Return the (X, Y) coordinate for the center point of the cell that contains the specified text.  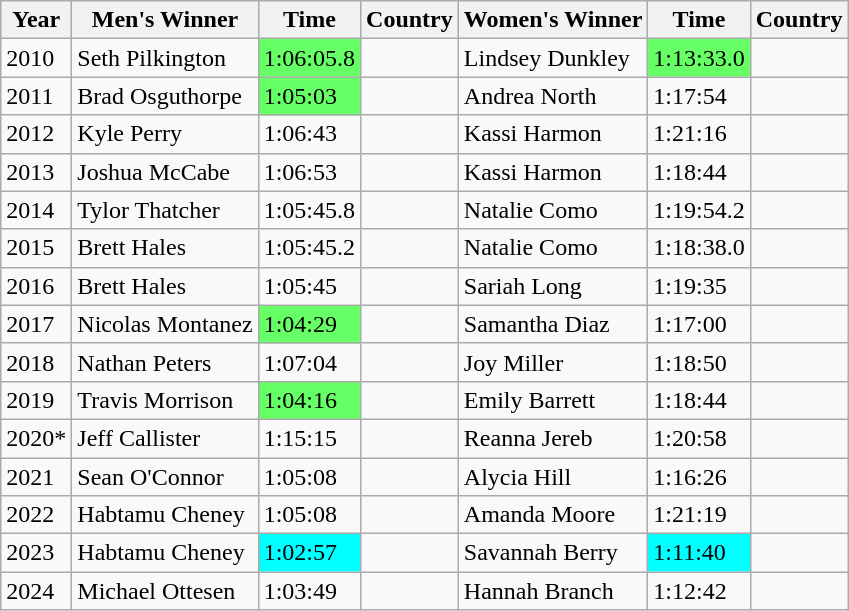
1:15:15 (309, 438)
Sariah Long (553, 286)
1:03:49 (309, 591)
Women's Winner (553, 20)
2023 (36, 553)
1:11:40 (699, 553)
Jeff Callister (165, 438)
2017 (36, 324)
2011 (36, 96)
1:18:50 (699, 362)
1:19:54.2 (699, 210)
1:21:19 (699, 515)
Amanda Moore (553, 515)
Nathan Peters (165, 362)
Hannah Branch (553, 591)
2021 (36, 477)
1:18:38.0 (699, 248)
2010 (36, 58)
Sean O'Connor (165, 477)
1:04:29 (309, 324)
1:20:58 (699, 438)
Men's Winner (165, 20)
Reanna Jereb (553, 438)
1:05:45.8 (309, 210)
Seth Pilkington (165, 58)
1:06:53 (309, 172)
2015 (36, 248)
2018 (36, 362)
Andrea North (553, 96)
1:16:26 (699, 477)
1:04:16 (309, 400)
2020* (36, 438)
Samantha Diaz (553, 324)
2013 (36, 172)
2022 (36, 515)
1:05:03 (309, 96)
1:07:04 (309, 362)
Michael Ottesen (165, 591)
Kyle Perry (165, 134)
2024 (36, 591)
2019 (36, 400)
Year (36, 20)
Nicolas Montanez (165, 324)
2014 (36, 210)
1:17:00 (699, 324)
1:19:35 (699, 286)
1:05:45 (309, 286)
1:06:43 (309, 134)
Joy Miller (553, 362)
1:02:57 (309, 553)
2012 (36, 134)
1:13:33.0 (699, 58)
1:05:45.2 (309, 248)
1:12:42 (699, 591)
Joshua McCabe (165, 172)
Brad Osguthorpe (165, 96)
Emily Barrett (553, 400)
1:06:05.8 (309, 58)
1:17:54 (699, 96)
Lindsey Dunkley (553, 58)
1:21:16 (699, 134)
Savannah Berry (553, 553)
2016 (36, 286)
Travis Morrison (165, 400)
Alycia Hill (553, 477)
Tylor Thatcher (165, 210)
